Extract the [x, y] coordinate from the center of the cell holding the provided text.  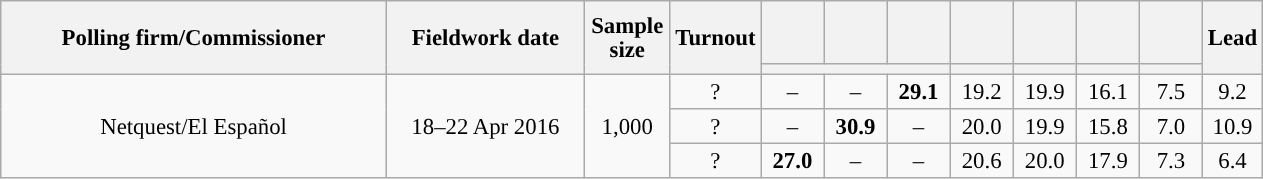
17.9 [1108, 162]
Netquest/El Español [194, 127]
Turnout [716, 38]
Fieldwork date [485, 38]
Sample size [627, 38]
Polling firm/Commissioner [194, 38]
7.0 [1170, 126]
1,000 [627, 127]
9.2 [1232, 92]
19.2 [982, 92]
20.6 [982, 162]
Lead [1232, 38]
10.9 [1232, 126]
18–22 Apr 2016 [485, 127]
30.9 [856, 126]
16.1 [1108, 92]
7.3 [1170, 162]
29.1 [918, 92]
15.8 [1108, 126]
27.0 [792, 162]
7.5 [1170, 92]
6.4 [1232, 162]
